Determine the [X, Y] coordinate at the center of the cell enclosing the given text.  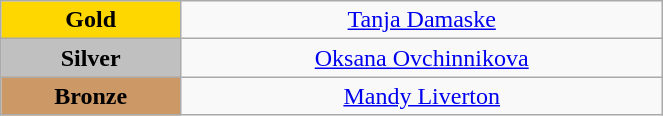
Mandy Liverton [422, 96]
Tanja Damaske [422, 20]
Gold [91, 20]
Bronze [91, 96]
Silver [91, 58]
Oksana Ovchinnikova [422, 58]
